Pinpoint the cell where the given text exists, returning its (x, y) midpoint coordinate. 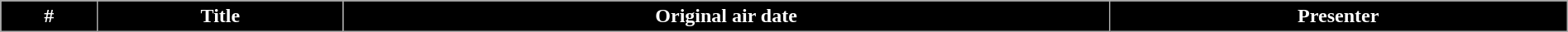
Title (220, 16)
Presenter (1338, 16)
Original air date (726, 16)
# (50, 16)
